Detect which cell encompasses the target text, then output its (X, Y) center coordinate. 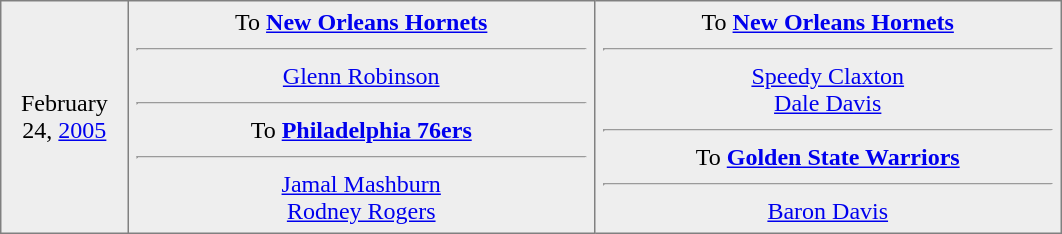
February 24, 2005 (64, 117)
To New Orleans HornetsGlenn RobinsonTo Philadelphia 76ersJamal MashburnRodney Rogers (361, 117)
To New Orleans HornetsSpeedy ClaxtonDale DavisTo Golden State WarriorsBaron Davis (828, 117)
